From the cell containing the given text, extract its center point as [X, Y] coordinate. 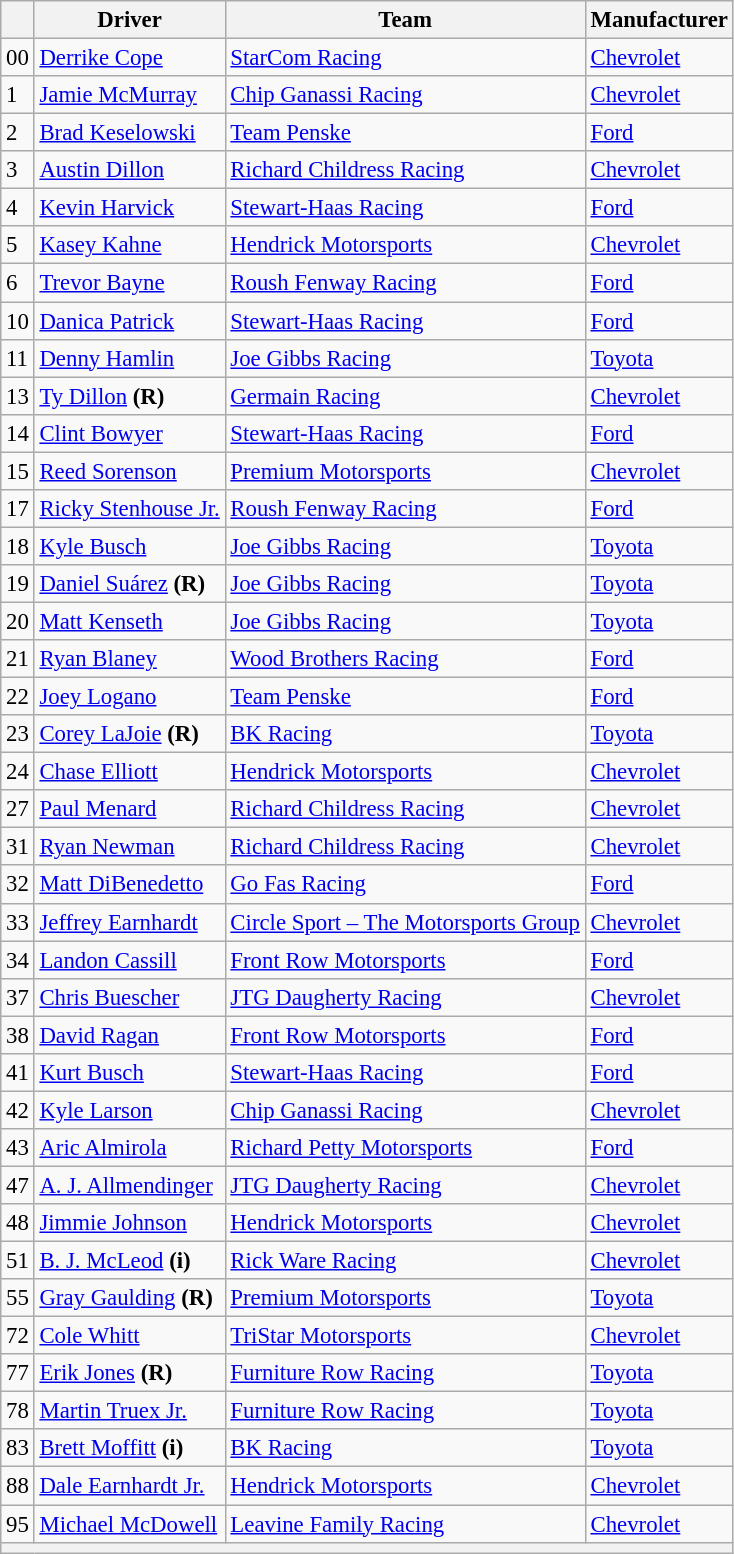
StarCom Racing [405, 58]
Chase Elliott [130, 772]
Erik Jones (R) [130, 1373]
42 [18, 1110]
00 [18, 58]
38 [18, 1035]
Chris Buescher [130, 997]
95 [18, 1524]
83 [18, 1449]
34 [18, 960]
21 [18, 659]
10 [18, 321]
Daniel Suárez (R) [130, 584]
78 [18, 1411]
3 [18, 170]
Joey Logano [130, 697]
Clint Bowyer [130, 433]
31 [18, 847]
19 [18, 584]
Martin Truex Jr. [130, 1411]
48 [18, 1223]
Matt DiBenedetto [130, 885]
Denny Hamlin [130, 358]
Brad Keselowski [130, 133]
Kasey Kahne [130, 245]
Go Fas Racing [405, 885]
Germain Racing [405, 396]
A. J. Allmendinger [130, 1185]
55 [18, 1298]
Ryan Newman [130, 847]
Wood Brothers Racing [405, 659]
Austin Dillon [130, 170]
B. J. McLeod (i) [130, 1261]
17 [18, 509]
Jamie McMurray [130, 95]
Jeffrey Earnhardt [130, 922]
Cole Whitt [130, 1336]
Aric Almirola [130, 1148]
2 [18, 133]
Ty Dillon (R) [130, 396]
Kurt Busch [130, 1073]
1 [18, 95]
88 [18, 1486]
15 [18, 471]
Circle Sport – The Motorsports Group [405, 922]
Derrike Cope [130, 58]
Dale Earnhardt Jr. [130, 1486]
David Ragan [130, 1035]
18 [18, 546]
51 [18, 1261]
Kyle Larson [130, 1110]
77 [18, 1373]
33 [18, 922]
11 [18, 358]
4 [18, 208]
Jimmie Johnson [130, 1223]
Leavine Family Racing [405, 1524]
41 [18, 1073]
27 [18, 809]
Danica Patrick [130, 321]
Kyle Busch [130, 546]
Reed Sorenson [130, 471]
72 [18, 1336]
Ryan Blaney [130, 659]
14 [18, 433]
24 [18, 772]
Rick Ware Racing [405, 1261]
Richard Petty Motorsports [405, 1148]
32 [18, 885]
Trevor Bayne [130, 283]
37 [18, 997]
Matt Kenseth [130, 621]
Team [405, 20]
Driver [130, 20]
23 [18, 734]
Manufacturer [659, 20]
Gray Gaulding (R) [130, 1298]
Corey LaJoie (R) [130, 734]
Landon Cassill [130, 960]
5 [18, 245]
22 [18, 697]
13 [18, 396]
20 [18, 621]
47 [18, 1185]
Paul Menard [130, 809]
Michael McDowell [130, 1524]
Ricky Stenhouse Jr. [130, 509]
TriStar Motorsports [405, 1336]
6 [18, 283]
43 [18, 1148]
Brett Moffitt (i) [130, 1449]
Kevin Harvick [130, 208]
